Detect which cell encompasses the target text, then output its [x, y] center coordinate. 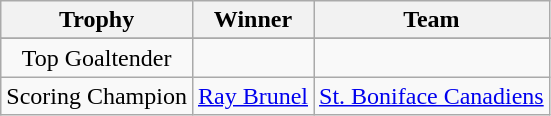
Scoring Champion [97, 96]
Ray Brunel [252, 96]
Trophy [97, 20]
Top Goaltender [97, 58]
Team [432, 20]
Winner [252, 20]
St. Boniface Canadiens [432, 96]
